From the cell containing the given text, extract its center point as (X, Y) coordinate. 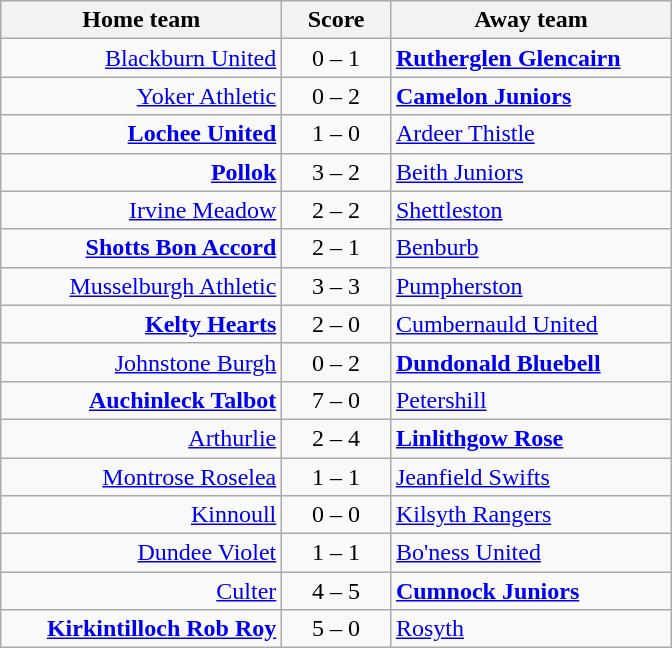
Jeanfield Swifts (530, 477)
Blackburn United (142, 58)
Dundee Violet (142, 553)
Irvine Meadow (142, 210)
7 – 0 (336, 400)
Score (336, 20)
Culter (142, 591)
Kilsyth Rangers (530, 515)
2 – 0 (336, 324)
Kelty Hearts (142, 324)
Yoker Athletic (142, 96)
Kirkintilloch Rob Roy (142, 629)
1 – 0 (336, 134)
Rosyth (530, 629)
Benburb (530, 248)
Pollok (142, 172)
Kinnoull (142, 515)
3 – 3 (336, 286)
Pumpherston (530, 286)
Auchinleck Talbot (142, 400)
Musselburgh Athletic (142, 286)
Beith Juniors (530, 172)
Camelon Juniors (530, 96)
2 – 1 (336, 248)
Johnstone Burgh (142, 362)
2 – 4 (336, 438)
Linlithgow Rose (530, 438)
Montrose Roselea (142, 477)
Ardeer Thistle (530, 134)
Shettleston (530, 210)
Cumnock Juniors (530, 591)
Petershill (530, 400)
Lochee United (142, 134)
Home team (142, 20)
3 – 2 (336, 172)
0 – 1 (336, 58)
Bo'ness United (530, 553)
0 – 0 (336, 515)
4 – 5 (336, 591)
Rutherglen Glencairn (530, 58)
Cumbernauld United (530, 324)
Dundonald Bluebell (530, 362)
5 – 0 (336, 629)
Shotts Bon Accord (142, 248)
Away team (530, 20)
2 – 2 (336, 210)
Arthurlie (142, 438)
